For the text-containing cell, return its midpoint in [X, Y] coordinate format. 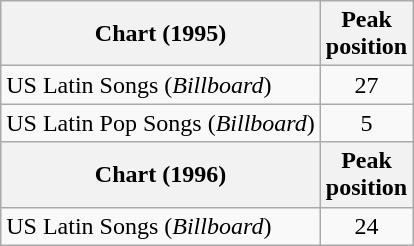
Chart (1996) [161, 174]
27 [366, 85]
24 [366, 226]
5 [366, 123]
US Latin Pop Songs (Billboard) [161, 123]
Chart (1995) [161, 34]
